Identify which cell holds the provided text, then report its (x, y) central coordinate. 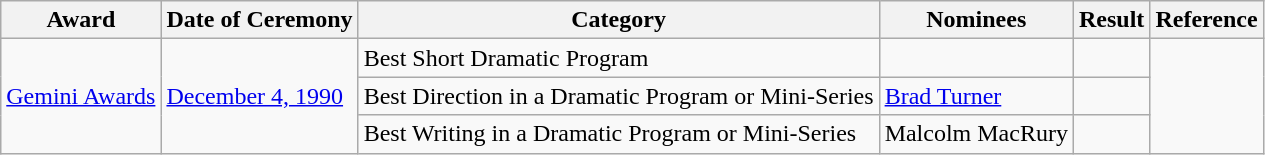
Date of Ceremony (260, 20)
Brad Turner (976, 96)
December 4, 1990 (260, 96)
Reference (1206, 20)
Malcolm MacRury (976, 134)
Best Writing in a Dramatic Program or Mini-Series (618, 134)
Best Direction in a Dramatic Program or Mini-Series (618, 96)
Award (81, 20)
Category (618, 20)
Nominees (976, 20)
Best Short Dramatic Program (618, 58)
Result (1111, 20)
Gemini Awards (81, 96)
